Locate the cell with the specified text and output its (x, y) center coordinate. 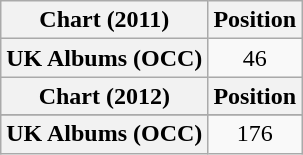
Chart (2012) (104, 96)
46 (255, 58)
176 (255, 134)
Chart (2011) (104, 20)
